For the text-containing cell, return its midpoint in [x, y] coordinate format. 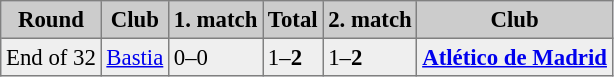
2. match [370, 20]
End of 32 [51, 57]
Bastia [134, 57]
0–0 [216, 57]
Round [51, 20]
Total [293, 20]
Atlético de Madrid [514, 57]
1. match [216, 20]
